Determine the [X, Y] coordinate at the center of the cell enclosing the given text.  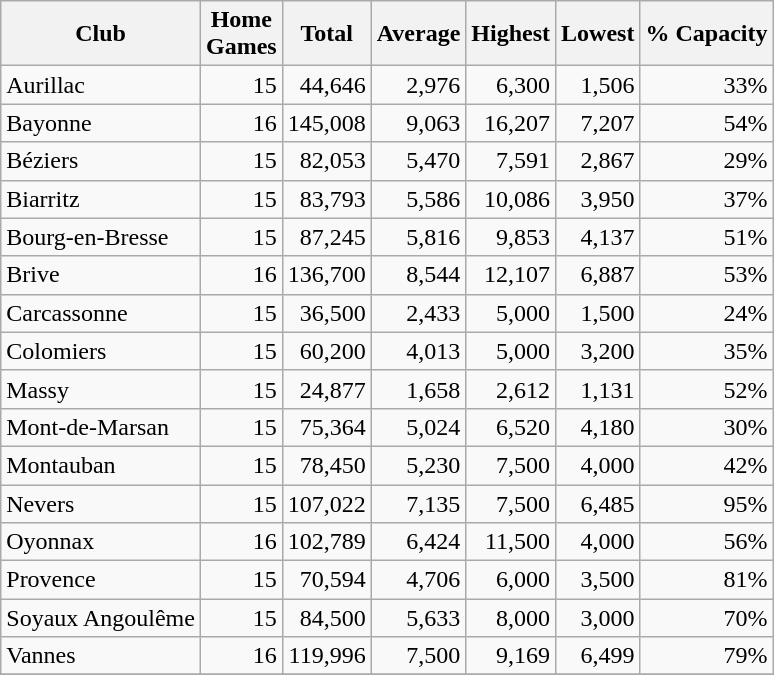
4,706 [418, 580]
2,612 [511, 389]
Vannes [101, 656]
11,500 [511, 542]
4,180 [598, 427]
35% [706, 351]
3,500 [598, 580]
87,245 [326, 237]
3,000 [598, 618]
9,063 [418, 123]
1,131 [598, 389]
6,520 [511, 427]
5,024 [418, 427]
53% [706, 275]
79% [706, 656]
81% [706, 580]
29% [706, 161]
24% [706, 313]
107,022 [326, 503]
8,000 [511, 618]
3,950 [598, 199]
Lowest [598, 34]
6,300 [511, 85]
Highest [511, 34]
2,433 [418, 313]
Colomiers [101, 351]
30% [706, 427]
6,424 [418, 542]
52% [706, 389]
7,591 [511, 161]
6,499 [598, 656]
Massy [101, 389]
3,200 [598, 351]
7,207 [598, 123]
70% [706, 618]
Nevers [101, 503]
75,364 [326, 427]
16,207 [511, 123]
51% [706, 237]
83,793 [326, 199]
9,853 [511, 237]
9,169 [511, 656]
Bourg-en-Bresse [101, 237]
5,230 [418, 465]
Provence [101, 580]
Béziers [101, 161]
4,013 [418, 351]
Average [418, 34]
37% [706, 199]
119,996 [326, 656]
Biarritz [101, 199]
Oyonnax [101, 542]
54% [706, 123]
102,789 [326, 542]
24,877 [326, 389]
44,646 [326, 85]
7,135 [418, 503]
6,000 [511, 580]
Brive [101, 275]
HomeGames [241, 34]
1,500 [598, 313]
36,500 [326, 313]
8,544 [418, 275]
5,633 [418, 618]
10,086 [511, 199]
136,700 [326, 275]
42% [706, 465]
60,200 [326, 351]
56% [706, 542]
2,976 [418, 85]
Mont-de-Marsan [101, 427]
5,816 [418, 237]
5,470 [418, 161]
1,506 [598, 85]
70,594 [326, 580]
6,485 [598, 503]
82,053 [326, 161]
Soyaux Angoulême [101, 618]
6,887 [598, 275]
Total [326, 34]
12,107 [511, 275]
Bayonne [101, 123]
2,867 [598, 161]
Montauban [101, 465]
78,450 [326, 465]
Club [101, 34]
1,658 [418, 389]
84,500 [326, 618]
Aurillac [101, 85]
95% [706, 503]
% Capacity [706, 34]
4,137 [598, 237]
145,008 [326, 123]
33% [706, 85]
Carcassonne [101, 313]
5,586 [418, 199]
